Determine the (x, y) coordinate at the center of the cell enclosing the given text.  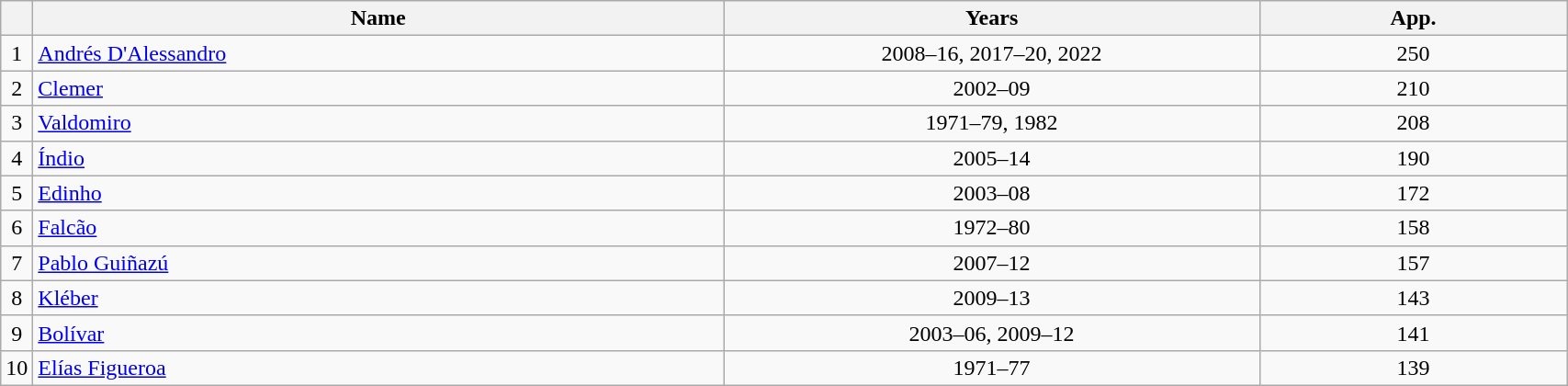
Falcão (378, 228)
250 (1413, 53)
2002–09 (992, 88)
143 (1413, 298)
2007–12 (992, 263)
141 (1413, 333)
5 (17, 193)
2003–06, 2009–12 (992, 333)
Andrés D'Alessandro (378, 53)
4 (17, 158)
10 (17, 368)
Pablo Guiñazú (378, 263)
158 (1413, 228)
2 (17, 88)
Clemer (378, 88)
App. (1413, 18)
3 (17, 123)
Name (378, 18)
2009–13 (992, 298)
9 (17, 333)
1972–80 (992, 228)
Elías Figueroa (378, 368)
7 (17, 263)
190 (1413, 158)
8 (17, 298)
157 (1413, 263)
Edinho (378, 193)
Valdomiro (378, 123)
1 (17, 53)
Índio (378, 158)
2003–08 (992, 193)
Bolívar (378, 333)
Kléber (378, 298)
210 (1413, 88)
208 (1413, 123)
172 (1413, 193)
6 (17, 228)
Years (992, 18)
1971–77 (992, 368)
139 (1413, 368)
2005–14 (992, 158)
2008–16, 2017–20, 2022 (992, 53)
1971–79, 1982 (992, 123)
